Output the (x, y) coordinate of the center of the cell containing the given text.  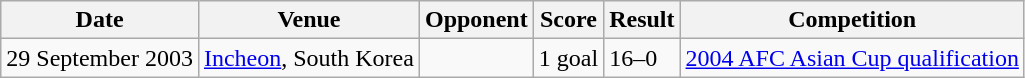
Date (100, 20)
Incheon, South Korea (308, 58)
Result (642, 20)
Opponent (476, 20)
29 September 2003 (100, 58)
2004 AFC Asian Cup qualification (852, 58)
Competition (852, 20)
16–0 (642, 58)
Venue (308, 20)
Score (568, 20)
1 goal (568, 58)
